For the text-containing cell, return its midpoint in (x, y) coordinate format. 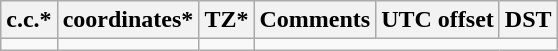
c.c.* (29, 20)
Comments (315, 20)
TZ* (226, 20)
UTC offset (438, 20)
DST (528, 20)
coordinates* (128, 20)
